Capture the cell that displays the provided text and extract its (X, Y) central coordinate. 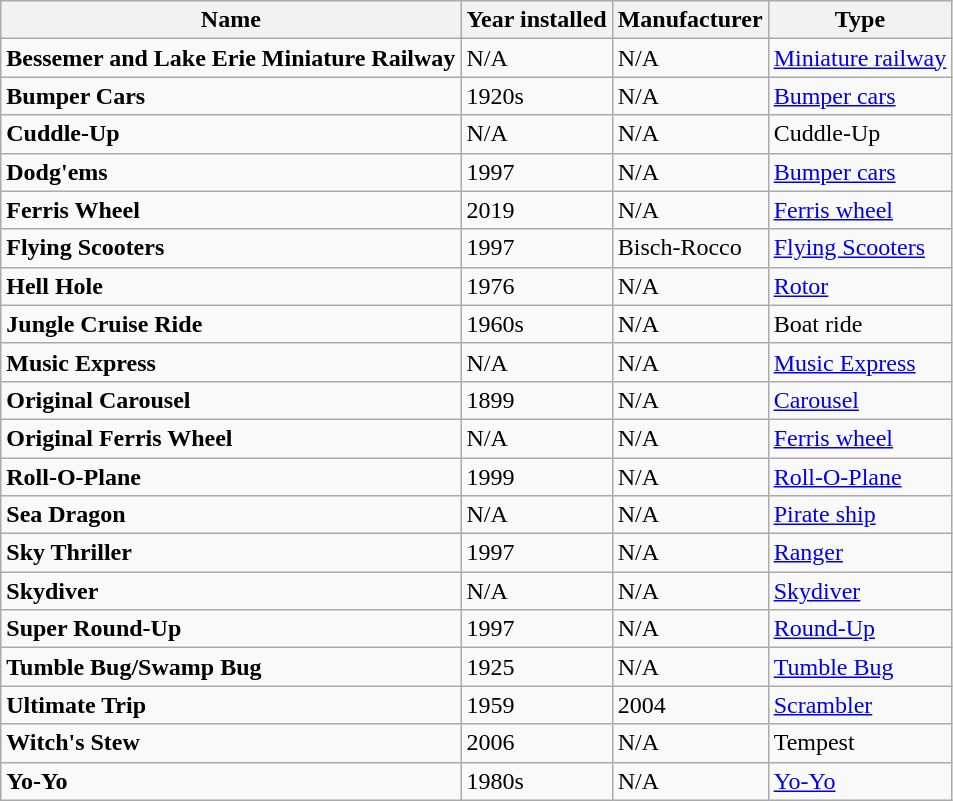
Dodg'ems (231, 172)
2006 (536, 743)
Original Ferris Wheel (231, 438)
1976 (536, 286)
Bisch-Rocco (690, 248)
1999 (536, 477)
Original Carousel (231, 400)
2019 (536, 210)
Pirate ship (860, 515)
Tumble Bug (860, 667)
Year installed (536, 20)
Name (231, 20)
1959 (536, 705)
Hell Hole (231, 286)
2004 (690, 705)
1920s (536, 96)
Carousel (860, 400)
Boat ride (860, 324)
Sea Dragon (231, 515)
Bumper Cars (231, 96)
Manufacturer (690, 20)
Sky Thriller (231, 553)
Ranger (860, 553)
1899 (536, 400)
Witch's Stew (231, 743)
Bessemer and Lake Erie Miniature Railway (231, 58)
Super Round-Up (231, 629)
Type (860, 20)
Ultimate Trip (231, 705)
Round-Up (860, 629)
Rotor (860, 286)
Scrambler (860, 705)
1925 (536, 667)
Ferris Wheel (231, 210)
Tempest (860, 743)
1960s (536, 324)
1980s (536, 781)
Jungle Cruise Ride (231, 324)
Miniature railway (860, 58)
Tumble Bug/Swamp Bug (231, 667)
